Capture the cell that displays the provided text and extract its (x, y) central coordinate. 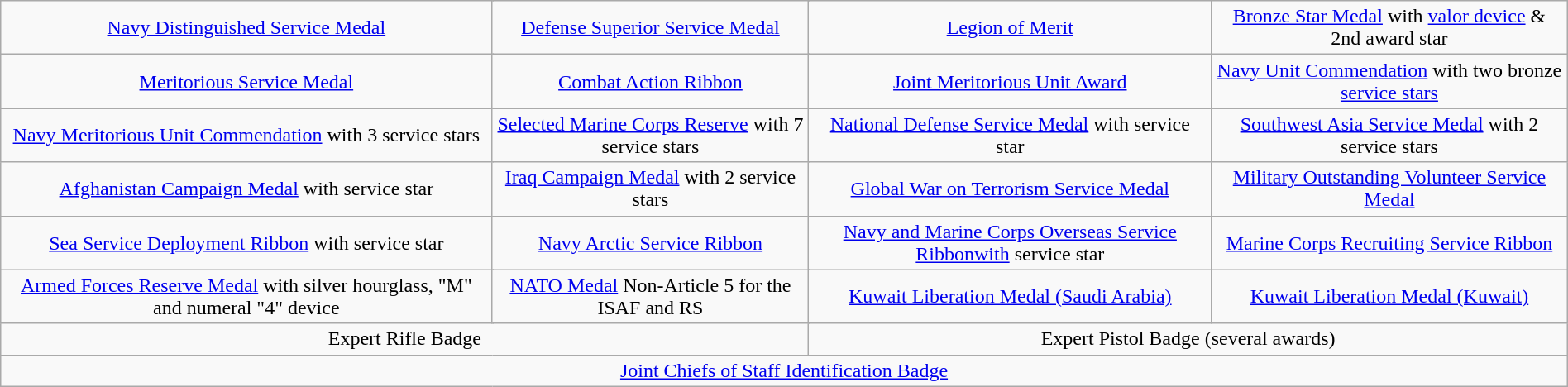
Kuwait Liberation Medal (Saudi Arabia) (1011, 296)
Navy Arctic Service Ribbon (650, 243)
Bronze Star Medal with valor device & 2nd award star (1389, 28)
NATO Medal Non-Article 5 for the ISAF and RS (650, 296)
Southwest Asia Service Medal with 2 service stars (1389, 136)
Iraq Campaign Medal with 2 service stars (650, 189)
Navy Unit Commendation with two bronze service stars (1389, 81)
Joint Meritorious Unit Award (1011, 81)
Military Outstanding Volunteer Service Medal (1389, 189)
Meritorious Service Medal (246, 81)
Marine Corps Recruiting Service Ribbon (1389, 243)
Kuwait Liberation Medal (Kuwait) (1389, 296)
Navy Distinguished Service Medal (246, 28)
Armed Forces Reserve Medal with silver hourglass, "M" and numeral "4" device (246, 296)
Navy Meritorious Unit Commendation with 3 service stars (246, 136)
Combat Action Ribbon (650, 81)
Defense Superior Service Medal (650, 28)
Joint Chiefs of Staff Identification Badge (784, 370)
Sea Service Deployment Ribbon with service star (246, 243)
Expert Pistol Badge (several awards) (1188, 339)
Legion of Merit (1011, 28)
National Defense Service Medal with service star (1011, 136)
Selected Marine Corps Reserve with 7 service stars (650, 136)
Global War on Terrorism Service Medal (1011, 189)
Navy and Marine Corps Overseas Service Ribbonwith service star (1011, 243)
Expert Rifle Badge (405, 339)
Afghanistan Campaign Medal with service star (246, 189)
